Locate the cell with the specified text and output its (X, Y) center coordinate. 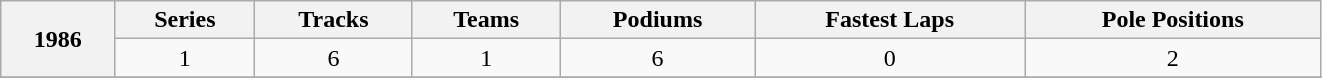
Teams (486, 20)
Series (185, 20)
Podiums (657, 20)
1986 (58, 39)
2 (1173, 58)
Pole Positions (1173, 20)
0 (890, 58)
Tracks (334, 20)
Fastest Laps (890, 20)
